Detect which cell encompasses the target text, then output its [x, y] center coordinate. 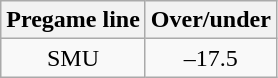
Pregame line [74, 20]
–17.5 [210, 58]
Over/under [210, 20]
SMU [74, 58]
